Capture the cell that displays the provided text and extract its (X, Y) central coordinate. 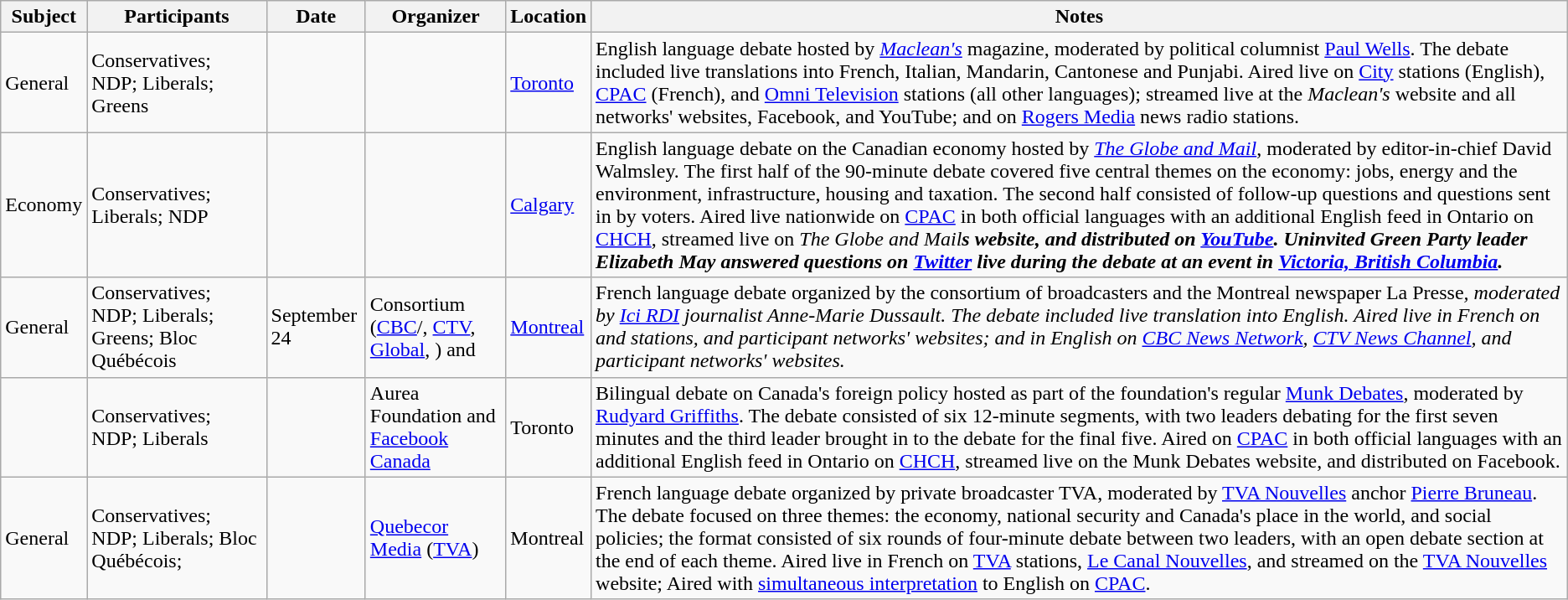
September 24 (316, 327)
Organizer (436, 17)
Calgary (549, 204)
Participants (177, 17)
Conservatives; NDP; Liberals; Greens (177, 82)
Subject (44, 17)
Consortium (CBC/, CTV, Global, ) and (436, 327)
Quebecor Media (TVA) (436, 538)
Date (316, 17)
Notes (1080, 17)
Conservatives; NDP; Liberals; Greens; Bloc Québécois (177, 327)
Aurea Foundation and Facebook Canada (436, 427)
Conservatives; NDP; Liberals (177, 427)
Conservatives; Liberals; NDP (177, 204)
Conservatives; NDP; Liberals; Bloc Québécois; (177, 538)
Location (549, 17)
Economy (44, 204)
